Return the [x, y] coordinate for the center point of the cell that contains the specified text.  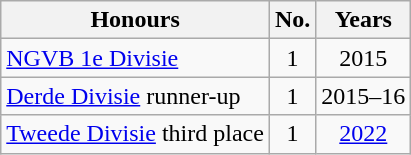
2015–16 [364, 96]
Tweede Divisie third place [136, 134]
Honours [136, 20]
NGVB 1e Divisie [136, 58]
2015 [364, 58]
Years [364, 20]
No. [292, 20]
Derde Divisie runner-up [136, 96]
2022 [364, 134]
